Determine the [x, y] coordinate at the center of the cell enclosing the given text.  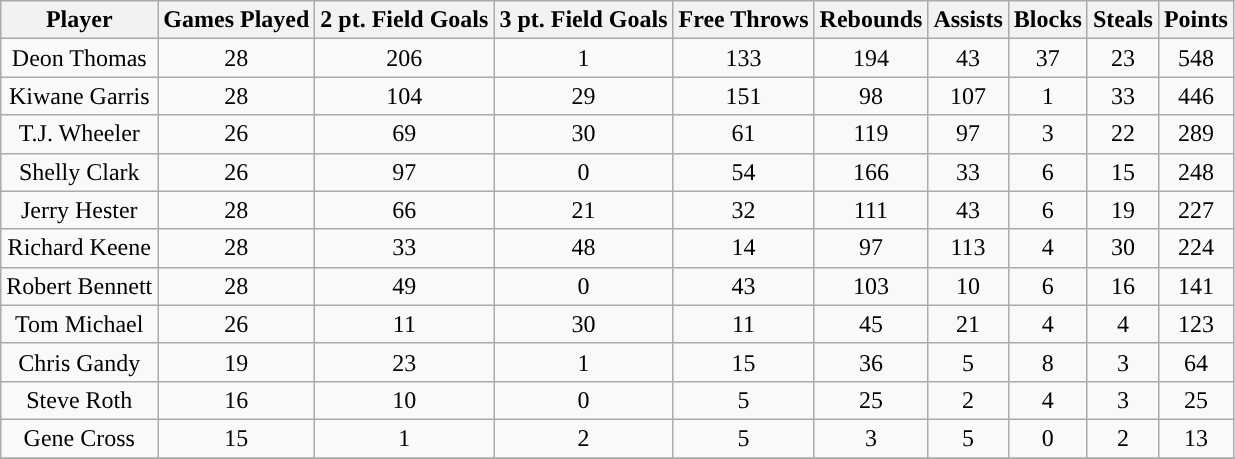
Kiwane Garris [80, 96]
123 [1196, 324]
151 [744, 96]
32 [744, 210]
446 [1196, 96]
22 [1122, 134]
Points [1196, 20]
29 [584, 96]
107 [968, 96]
64 [1196, 362]
104 [404, 96]
8 [1048, 362]
224 [1196, 248]
Gene Cross [80, 438]
Free Throws [744, 20]
206 [404, 58]
141 [1196, 286]
289 [1196, 134]
Blocks [1048, 20]
Richard Keene [80, 248]
Deon Thomas [80, 58]
Robert Bennett [80, 286]
2 pt. Field Goals [404, 20]
111 [871, 210]
Assists [968, 20]
113 [968, 248]
69 [404, 134]
36 [871, 362]
Jerry Hester [80, 210]
103 [871, 286]
45 [871, 324]
Chris Gandy [80, 362]
Tom Michael [80, 324]
54 [744, 172]
119 [871, 134]
48 [584, 248]
Games Played [236, 20]
37 [1048, 58]
166 [871, 172]
227 [1196, 210]
133 [744, 58]
194 [871, 58]
13 [1196, 438]
98 [871, 96]
61 [744, 134]
Rebounds [871, 20]
Shelly Clark [80, 172]
248 [1196, 172]
49 [404, 286]
Steve Roth [80, 400]
14 [744, 248]
Steals [1122, 20]
3 pt. Field Goals [584, 20]
T.J. Wheeler [80, 134]
Player [80, 20]
66 [404, 210]
548 [1196, 58]
